Capture the cell that displays the provided text and extract its [x, y] central coordinate. 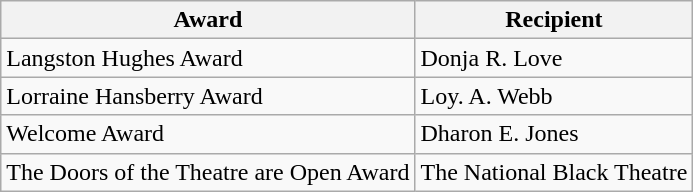
The National Black Theatre [554, 172]
Loy. A. Webb [554, 96]
Dharon E. Jones [554, 134]
Recipient [554, 20]
The Doors of the Theatre are Open Award [208, 172]
Langston Hughes Award [208, 58]
Donja R. Love [554, 58]
Award [208, 20]
Lorraine Hansberry Award [208, 96]
Welcome Award [208, 134]
